Find where the given text appears and provide that cell's center as (x, y) coordinate. 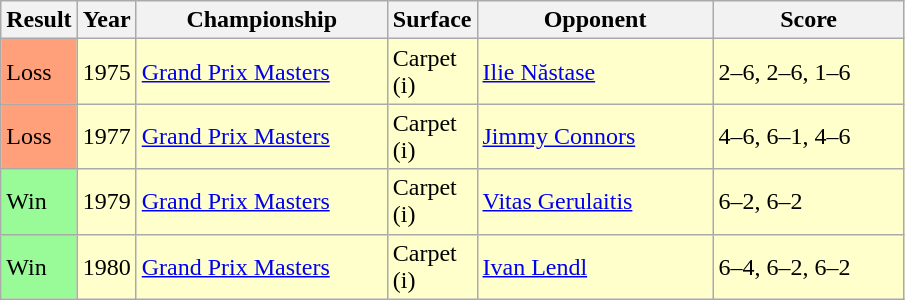
1980 (106, 266)
Championship (262, 20)
Jimmy Connors (595, 136)
4–6, 6–1, 4–6 (808, 136)
6–2, 6–2 (808, 202)
Score (808, 20)
Result (39, 20)
Ivan Lendl (595, 266)
Surface (432, 20)
1977 (106, 136)
1975 (106, 72)
2–6, 2–6, 1–6 (808, 72)
6–4, 6–2, 6–2 (808, 266)
Ilie Năstase (595, 72)
Opponent (595, 20)
Vitas Gerulaitis (595, 202)
Year (106, 20)
1979 (106, 202)
